Capture the cell that displays the provided text and extract its (X, Y) central coordinate. 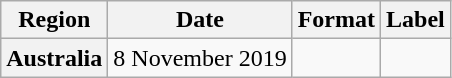
8 November 2019 (200, 58)
Australia (54, 58)
Label (416, 20)
Format (336, 20)
Region (54, 20)
Date (200, 20)
